Return the [x, y] coordinate for the center point of the cell that contains the specified text.  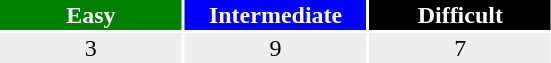
Difficult [460, 15]
Intermediate [276, 15]
7 [460, 48]
Easy [91, 15]
9 [276, 48]
3 [91, 48]
